For the text-containing cell, return its midpoint in [X, Y] coordinate format. 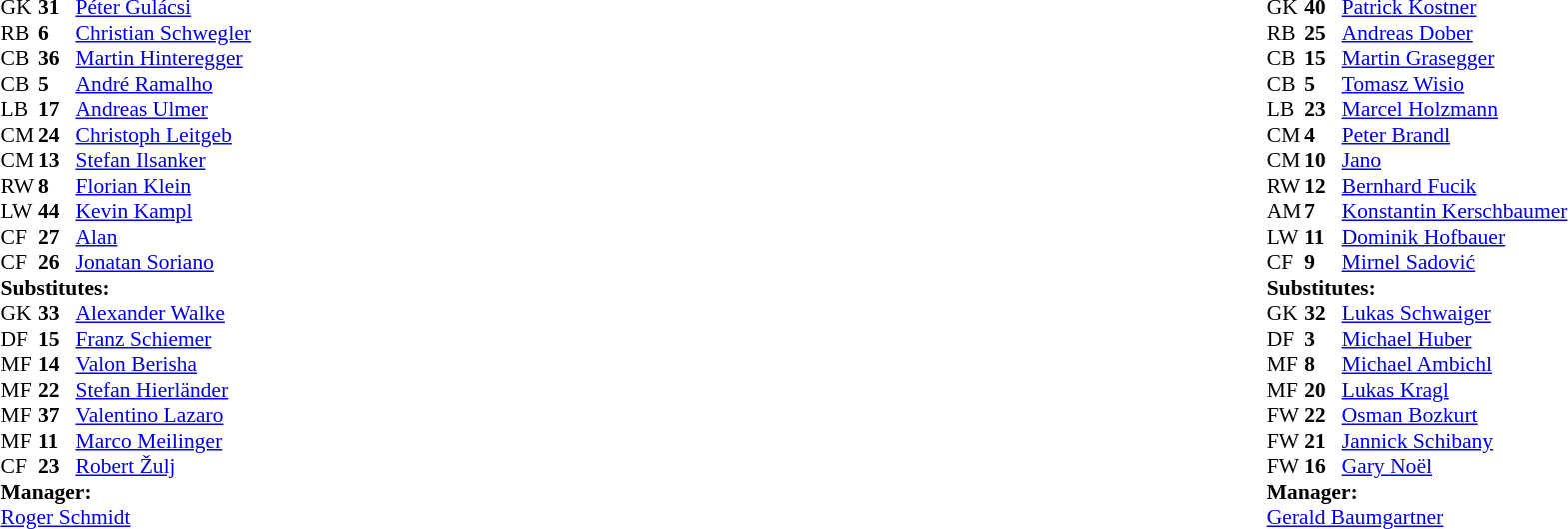
Valon Berisha [164, 365]
16 [1323, 467]
Christoph Leitgeb [164, 135]
André Ramalho [164, 84]
25 [1323, 33]
Lukas Kragl [1454, 390]
33 [57, 313]
Marco Meilinger [164, 441]
17 [57, 109]
AM [1285, 211]
13 [57, 161]
6 [57, 33]
Stefan Ilsanker [164, 161]
Gary Noël [1454, 467]
12 [1323, 186]
Jonatan Soriano [164, 263]
37 [57, 415]
Jano [1454, 161]
Martin Grasegger [1454, 59]
Christian Schwegler [164, 33]
44 [57, 211]
3 [1323, 339]
Robert Žulj [164, 467]
24 [57, 135]
Bernhard Fucik [1454, 186]
Andreas Ulmer [164, 109]
Lukas Schwaiger [1454, 313]
32 [1323, 313]
Marcel Holzmann [1454, 109]
Konstantin Kerschbaumer [1454, 211]
Alexander Walke [164, 313]
Alan [164, 237]
Mirnel Sadović [1454, 263]
36 [57, 59]
9 [1323, 263]
Stefan Hierländer [164, 390]
26 [57, 263]
4 [1323, 135]
Andreas Dober [1454, 33]
Dominik Hofbauer [1454, 237]
27 [57, 237]
Peter Brandl [1454, 135]
Jannick Schibany [1454, 441]
Florian Klein [164, 186]
Osman Bozkurt [1454, 415]
Michael Ambichl [1454, 365]
Kevin Kampl [164, 211]
Valentino Lazaro [164, 415]
14 [57, 365]
7 [1323, 211]
20 [1323, 390]
21 [1323, 441]
Franz Schiemer [164, 339]
Martin Hinteregger [164, 59]
Tomasz Wisio [1454, 84]
Michael Huber [1454, 339]
10 [1323, 161]
